Return the [X, Y] coordinate for the center point of the cell that contains the specified text.  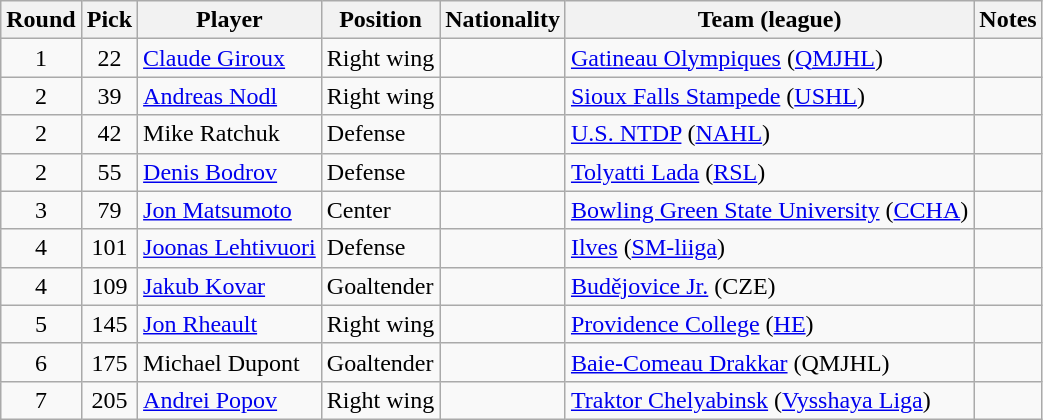
Center [380, 210]
Notes [1008, 20]
Nationality [503, 20]
42 [109, 134]
39 [109, 96]
Sioux Falls Stampede (USHL) [769, 96]
Gatineau Olympiques (QMJHL) [769, 58]
3 [41, 210]
Denis Bodrov [230, 172]
Baie-Comeau Drakkar (QMJHL) [769, 362]
Pick [109, 20]
Team (league) [769, 20]
Claude Giroux [230, 58]
7 [41, 400]
Jakub Kovar [230, 286]
Position [380, 20]
175 [109, 362]
Joonas Lehtivuori [230, 248]
Providence College (HE) [769, 324]
Traktor Chelyabinsk (Vysshaya Liga) [769, 400]
Bowling Green State University (CCHA) [769, 210]
145 [109, 324]
Player [230, 20]
205 [109, 400]
Michael Dupont [230, 362]
22 [109, 58]
1 [41, 58]
U.S. NTDP (NAHL) [769, 134]
Andrei Popov [230, 400]
55 [109, 172]
101 [109, 248]
5 [41, 324]
Andreas Nodl [230, 96]
Budějovice Jr. (CZE) [769, 286]
Jon Rheault [230, 324]
Jon Matsumoto [230, 210]
Round [41, 20]
Tolyatti Lada (RSL) [769, 172]
6 [41, 362]
Ilves (SM-liiga) [769, 248]
79 [109, 210]
Mike Ratchuk [230, 134]
109 [109, 286]
